From the cell containing the given text, extract its center point as (x, y) coordinate. 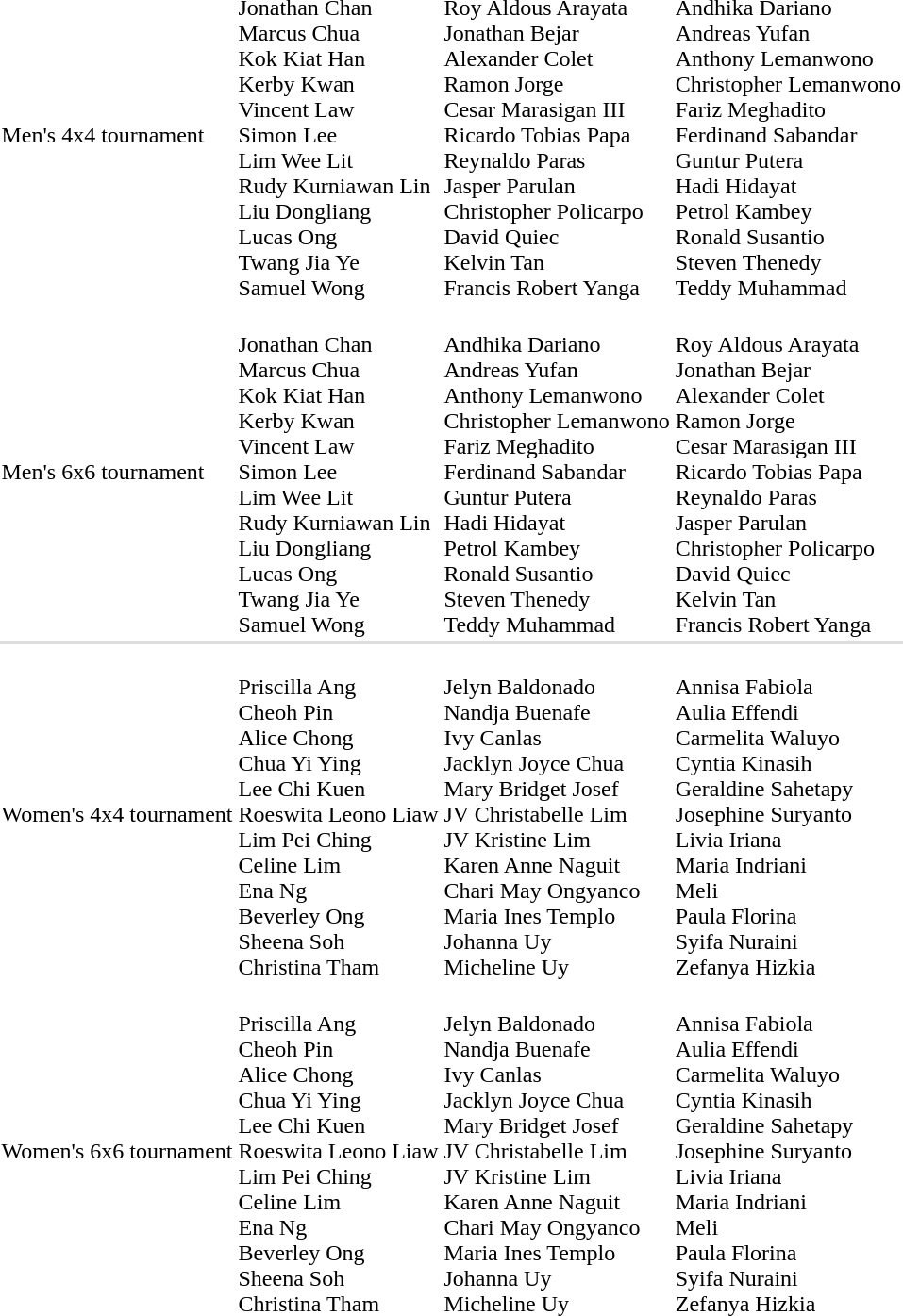
Priscilla AngCheoh PinAlice ChongChua Yi YingLee Chi KuenRoeswita Leono LiawLim Pei ChingCeline LimEna NgBeverley OngSheena SohChristina Tham (338, 814)
Jonathan ChanMarcus ChuaKok Kiat HanKerby KwanVincent LawSimon LeeLim Wee LitRudy Kurniawan LinLiu DongliangLucas OngTwang Jia YeSamuel Wong (338, 472)
Women's 4x4 tournament (117, 814)
Men's 6x6 tournament (117, 472)
